Return the [X, Y] coordinate for the center point of the cell that contains the specified text.  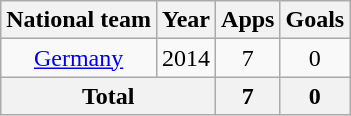
Total [108, 96]
Germany [79, 58]
2014 [186, 58]
Apps [248, 20]
Goals [315, 20]
National team [79, 20]
Year [186, 20]
